Determine the [X, Y] coordinate at the center of the cell enclosing the given text.  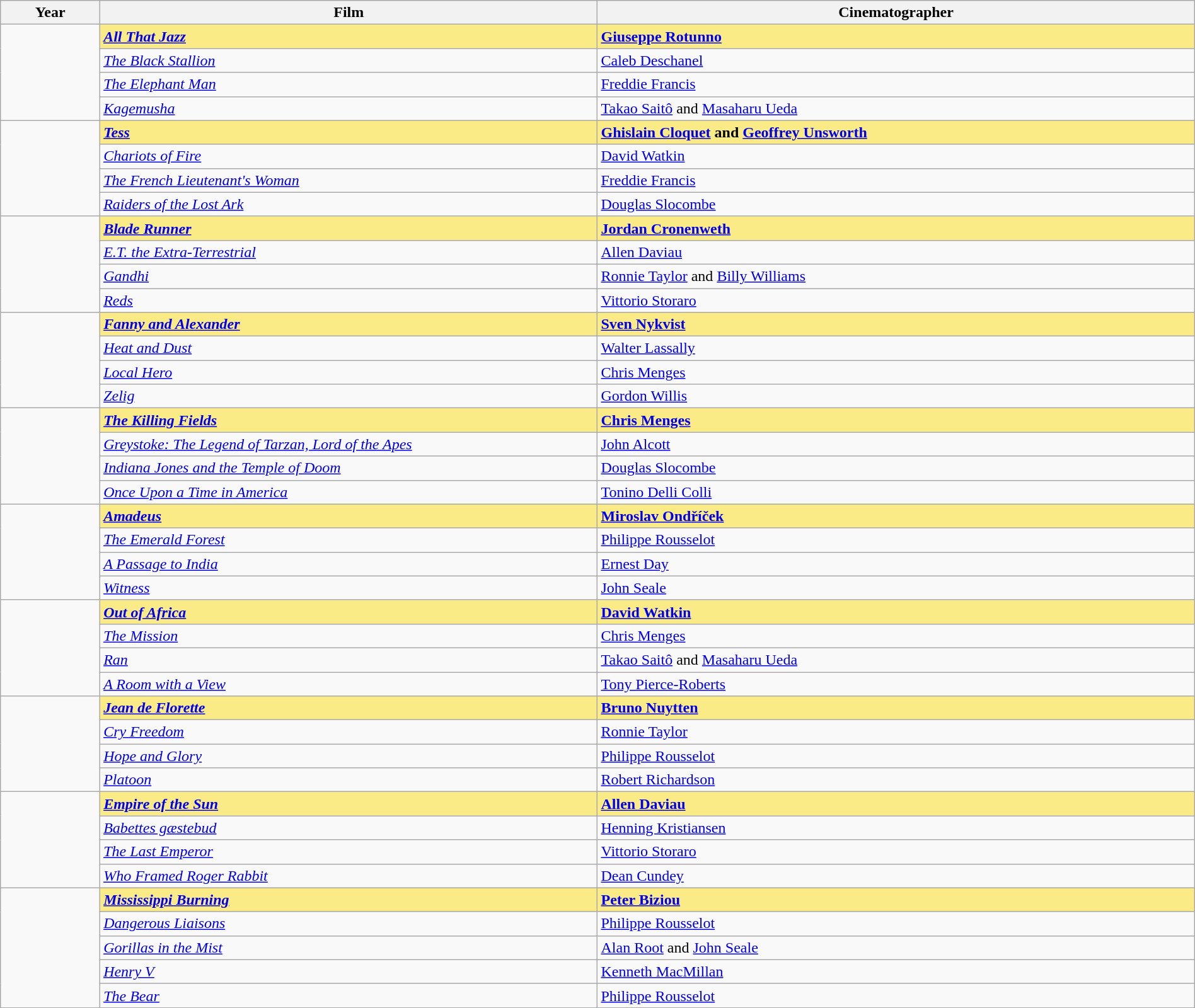
Babettes gæstebud [349, 828]
Jordan Cronenweth [896, 228]
Miroslav Ondříček [896, 516]
The Mission [349, 636]
Blade Runner [349, 228]
Film [349, 13]
The Killing Fields [349, 420]
Gordon Willis [896, 396]
Cinematographer [896, 13]
Ronnie Taylor [896, 732]
Gorillas in the Mist [349, 948]
Kenneth MacMillan [896, 971]
Tonino Delli Colli [896, 492]
The Elephant Man [349, 84]
Kagemusha [349, 108]
Out of Africa [349, 612]
Indiana Jones and the Temple of Doom [349, 468]
The Bear [349, 995]
Greystoke: The Legend of Tarzan, Lord of the Apes [349, 444]
Jean de Florette [349, 708]
Heat and Dust [349, 348]
Witness [349, 588]
Raiders of the Lost Ark [349, 204]
The Emerald Forest [349, 540]
Ernest Day [896, 564]
Dean Cundey [896, 876]
E.T. the Extra-Terrestrial [349, 252]
Henry V [349, 971]
Bruno Nuytten [896, 708]
Fanny and Alexander [349, 324]
John Alcott [896, 444]
Once Upon a Time in America [349, 492]
Local Hero [349, 372]
Who Framed Roger Rabbit [349, 876]
Ronnie Taylor and Billy Williams [896, 276]
Hope and Glory [349, 756]
Ghislain Cloquet and Geoffrey Unsworth [896, 132]
Platoon [349, 780]
Sven Nykvist [896, 324]
The French Lieutenant's Woman [349, 180]
A Passage to India [349, 564]
Reds [349, 301]
Dangerous Liaisons [349, 924]
Empire of the Sun [349, 804]
Gandhi [349, 276]
Giuseppe Rotunno [896, 37]
Tony Pierce-Roberts [896, 684]
Year [50, 13]
Henning Kristiansen [896, 828]
Alan Root and John Seale [896, 948]
Chariots of Fire [349, 156]
All That Jazz [349, 37]
Ran [349, 660]
Peter Biziou [896, 900]
The Last Emperor [349, 852]
Walter Lassally [896, 348]
Caleb Deschanel [896, 60]
Amadeus [349, 516]
Zelig [349, 396]
John Seale [896, 588]
Cry Freedom [349, 732]
The Black Stallion [349, 60]
Mississippi Burning [349, 900]
A Room with a View [349, 684]
Robert Richardson [896, 780]
Tess [349, 132]
